Capture the cell that displays the provided text and extract its [x, y] central coordinate. 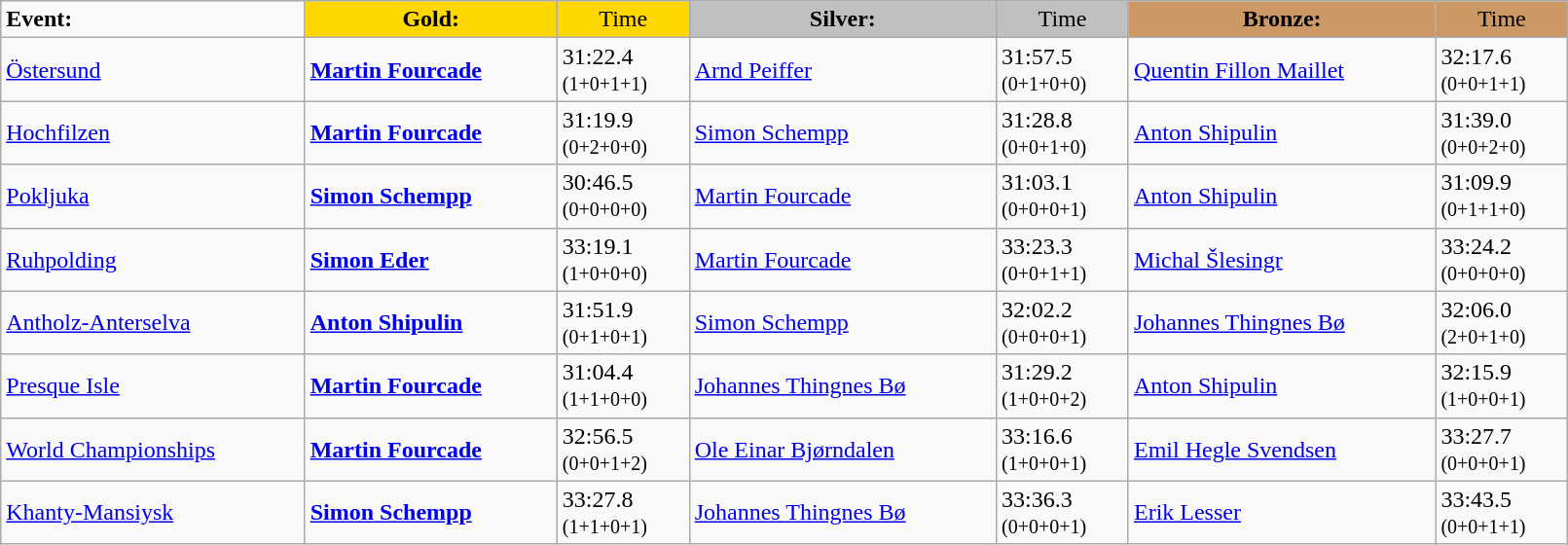
Khanty-Mansiysk [153, 512]
Event: [153, 19]
Emil Hegle Svendsen [1281, 450]
33:27.8(1+1+0+1) [623, 512]
Gold: [430, 19]
Ruhpolding [153, 259]
31:28.8(0+0+1+0) [1063, 132]
33:43.5(0+0+1+1) [1502, 512]
32:17.6(0+0+1+1) [1502, 70]
33:27.7 (0+0+0+1) [1502, 450]
32:15.9(1+0+0+1) [1502, 385]
Erik Lesser [1281, 512]
33:16.6 (1+0+0+1) [1063, 450]
World Championships [153, 450]
33:36.3(0+0+0+1) [1063, 512]
33:24.2(0+0+0+0) [1502, 259]
Simon Eder [430, 259]
Pokljuka [153, 197]
Bronze: [1281, 19]
31:19.9(0+2+0+0) [623, 132]
30:46.5(0+0+0+0) [623, 197]
33:19.1(1+0+0+0) [623, 259]
Antholz-Anterselva [153, 323]
31:29.2(1+0+0+2) [1063, 385]
31:51.9 (0+1+0+1) [623, 323]
32:02.2 (0+0+0+1) [1063, 323]
32:56.5(0+0+1+2) [623, 450]
33:23.3(0+0+1+1) [1063, 259]
Hochfilzen [153, 132]
31:04.4(1+1+0+0) [623, 385]
31:22.4(1+0+1+1) [623, 70]
31:39.0(0+0+2+0) [1502, 132]
31:57.5(0+1+0+0) [1063, 70]
Ole Einar Bjørndalen [843, 450]
Quentin Fillon Maillet [1281, 70]
Michal Šlesingr [1281, 259]
Arnd Peiffer [843, 70]
31:03.1(0+0+0+1) [1063, 197]
Silver: [843, 19]
Presque Isle [153, 385]
31:09.9(0+1+1+0) [1502, 197]
Östersund [153, 70]
32:06.0(2+0+1+0) [1502, 323]
